Identify which cell holds the provided text, then report its [X, Y] central coordinate. 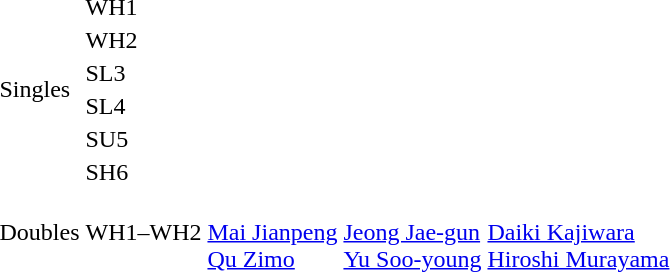
SH6 [144, 172]
SL4 [144, 106]
SU5 [144, 139]
WH2 [144, 40]
SL3 [144, 73]
